Determine the [X, Y] coordinate at the center of the cell enclosing the given text.  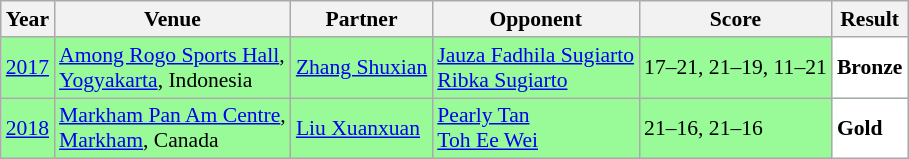
Markham Pan Am Centre,Markham, Canada [172, 128]
Score [736, 19]
Zhang Shuxian [362, 68]
Among Rogo Sports Hall,Yogyakarta, Indonesia [172, 68]
2017 [28, 68]
17–21, 21–19, 11–21 [736, 68]
Pearly Tan Toh Ee Wei [536, 128]
Gold [870, 128]
Jauza Fadhila Sugiarto Ribka Sugiarto [536, 68]
2018 [28, 128]
21–16, 21–16 [736, 128]
Bronze [870, 68]
Result [870, 19]
Liu Xuanxuan [362, 128]
Venue [172, 19]
Partner [362, 19]
Year [28, 19]
Opponent [536, 19]
